Extract the [X, Y] coordinate from the center of the cell holding the provided text.  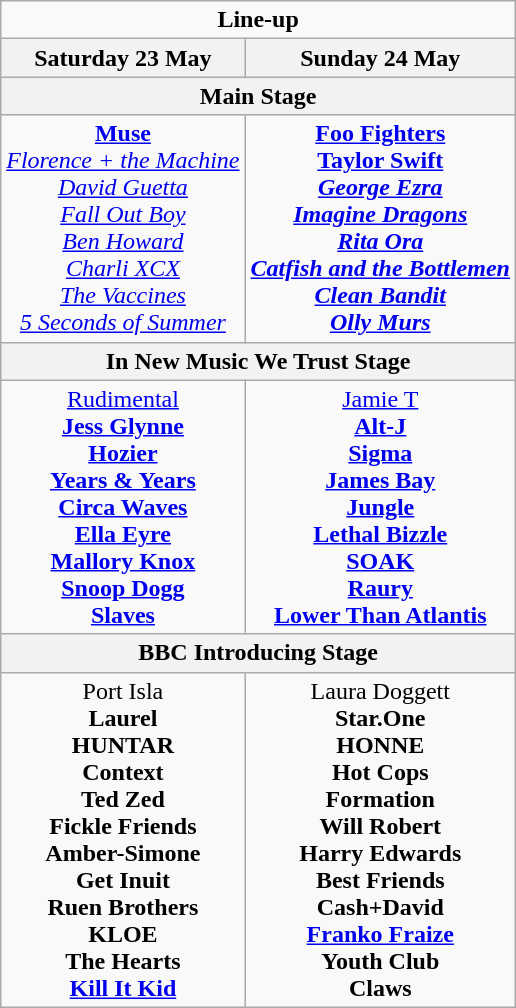
BBC Introducing Stage [258, 653]
RudimentalJess GlynneHozierYears & YearsCirca WavesElla EyreMallory KnoxSnoop DoggSlaves [123, 507]
Laura DoggettStar.OneHONNEHot CopsFormationWill RobertHarry EdwardsBest FriendsCash+DavidFranko FraizeYouth ClubClaws [380, 840]
Jamie TAlt-JSigmaJames BayJungleLethal BizzleSOAKRauryLower Than Atlantis [380, 507]
MuseFlorence + the MachineDavid GuettaFall Out BoyBen HowardCharli XCXThe Vaccines5 Seconds of Summer [123, 228]
Foo FightersTaylor SwiftGeorge EzraImagine DragonsRita OraCatfish and the BottlemenClean BanditOlly Murs [380, 228]
Saturday 23 May [123, 58]
Port IslaLaurelHUNTARContextTed ZedFickle FriendsAmber-SimoneGet InuitRuen BrothersKLOEThe HeartsKill It Kid [123, 840]
Sunday 24 May [380, 58]
Line-up [258, 20]
In New Music We Trust Stage [258, 361]
Main Stage [258, 96]
